Provide the [x, y] coordinate of the cell's center where the given text is located.  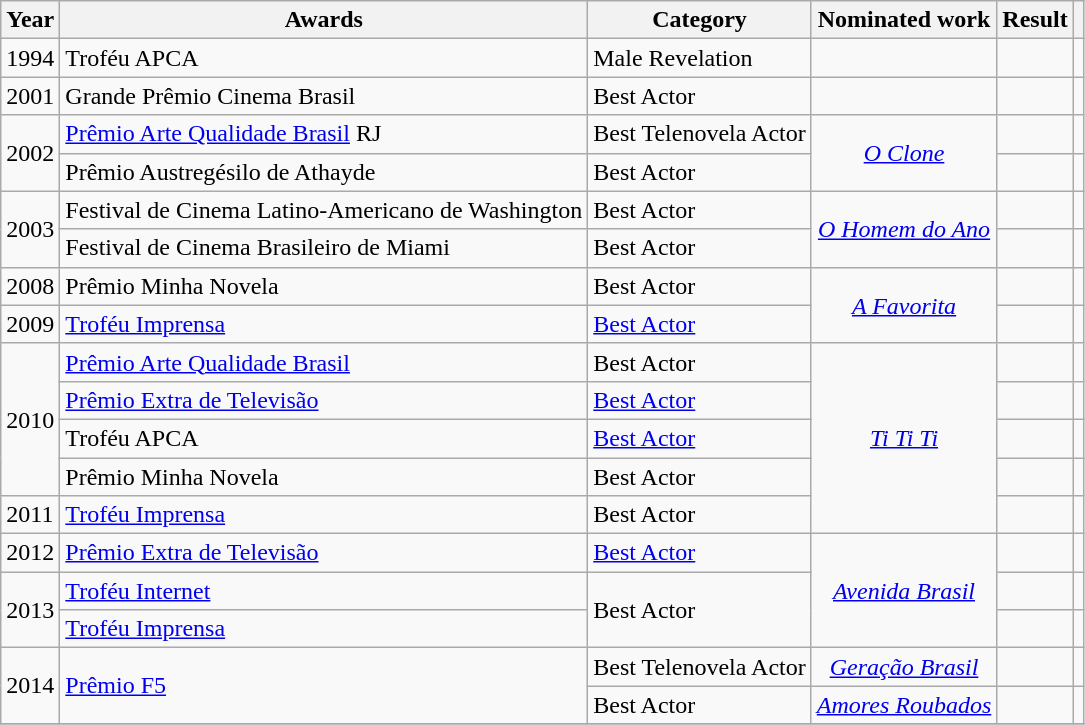
Prêmio Arte Qualidade Brasil RJ [324, 134]
Ti Ti Ti [904, 438]
Prêmio Austregésilo de Athayde [324, 172]
Festival de Cinema Brasileiro de Miami [324, 248]
Prêmio F5 [324, 686]
A Favorita [904, 305]
O Homem do Ano [904, 229]
Result [1035, 20]
1994 [30, 58]
Awards [324, 20]
Troféu Internet [324, 591]
2008 [30, 286]
2012 [30, 553]
2013 [30, 610]
Nominated work [904, 20]
2002 [30, 153]
Prêmio Arte Qualidade Brasil [324, 362]
Grande Prêmio Cinema Brasil [324, 96]
Amores Roubados [904, 705]
Male Revelation [700, 58]
Avenida Brasil [904, 591]
Festival de Cinema Latino-Americano de Washington [324, 210]
Year [30, 20]
2009 [30, 324]
2010 [30, 419]
2003 [30, 229]
Geração Brasil [904, 667]
2011 [30, 515]
Category [700, 20]
2001 [30, 96]
O Clone [904, 153]
2014 [30, 686]
